Find where the given text appears and provide that cell's center as (X, Y) coordinate. 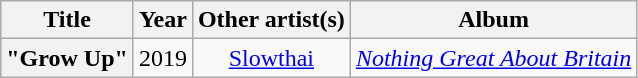
Title (68, 20)
Year (162, 20)
"Grow Up" (68, 58)
Album (493, 20)
Other artist(s) (271, 20)
Slowthai (271, 58)
2019 (162, 58)
Nothing Great About Britain (493, 58)
